From the cell containing the given text, extract its center point as [X, Y] coordinate. 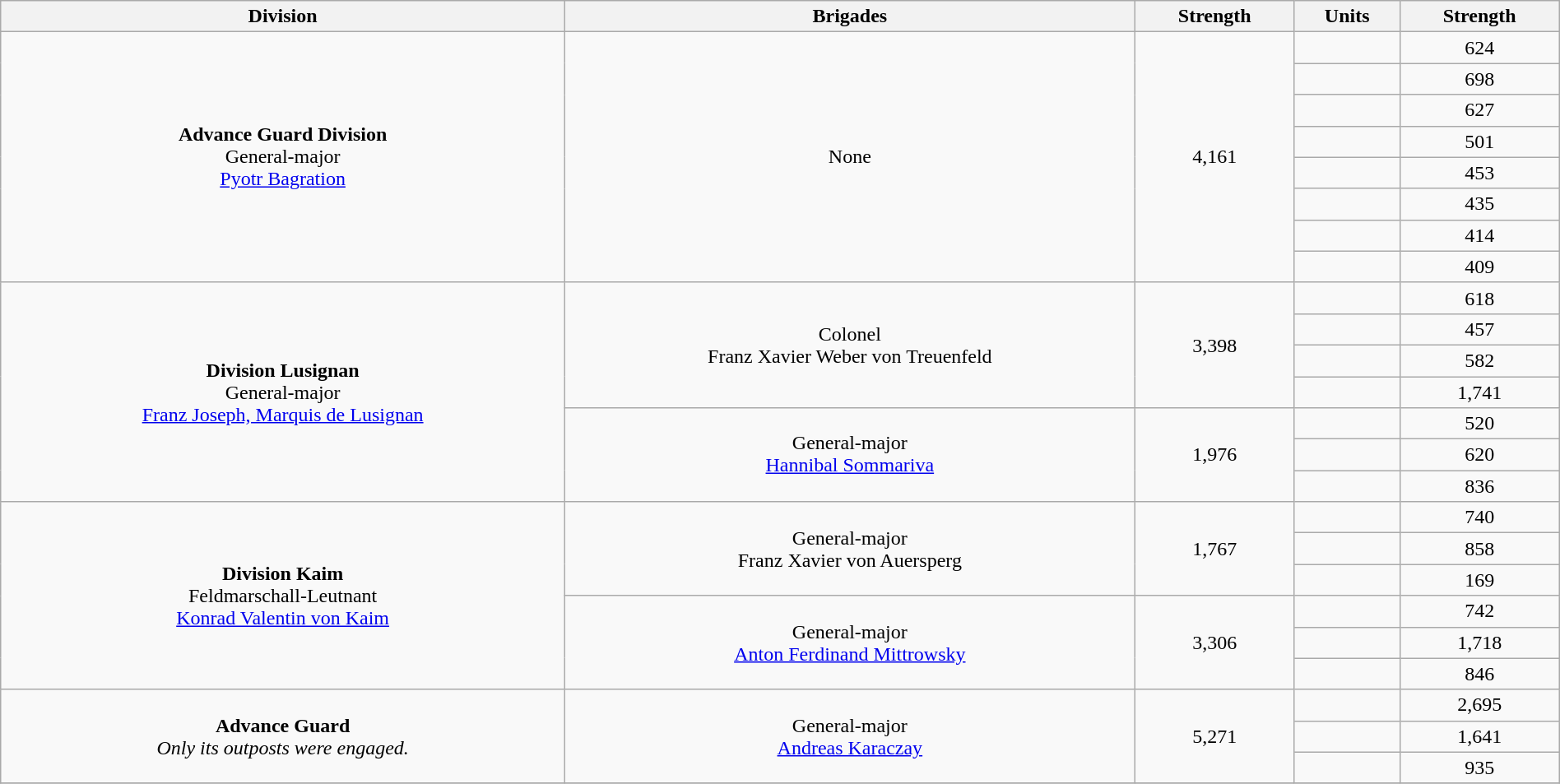
3,398 [1214, 345]
General-majorFranz Xavier von Auersperg [849, 549]
742 [1479, 611]
836 [1479, 486]
Division [283, 16]
General-majorHannibal Sommariva [849, 455]
Division KaimFeldmarschall-LeutnantKonrad Valentin von Kaim [283, 596]
501 [1479, 141]
627 [1479, 110]
1,976 [1214, 455]
846 [1479, 674]
General-majorAndreas Karaczay [849, 736]
General-majorAnton Ferdinand Mittrowsky [849, 643]
1,641 [1479, 736]
409 [1479, 267]
Units [1347, 16]
618 [1479, 298]
520 [1479, 424]
None [849, 157]
457 [1479, 329]
698 [1479, 79]
1,767 [1214, 549]
Advance Guard DivisionGeneral-majorPyotr Bagration [283, 157]
169 [1479, 580]
740 [1479, 517]
1,741 [1479, 392]
4,161 [1214, 157]
5,271 [1214, 736]
435 [1479, 204]
2,695 [1479, 705]
3,306 [1214, 643]
858 [1479, 549]
414 [1479, 235]
620 [1479, 455]
582 [1479, 360]
1,718 [1479, 643]
Division LusignanGeneral-majorFranz Joseph, Marquis de Lusignan [283, 392]
Advance GuardOnly its outposts were engaged. [283, 736]
Brigades [849, 16]
ColonelFranz Xavier Weber von Treuenfeld [849, 345]
624 [1479, 48]
453 [1479, 173]
935 [1479, 768]
